Output the [x, y] coordinate of the center of the cell containing the given text.  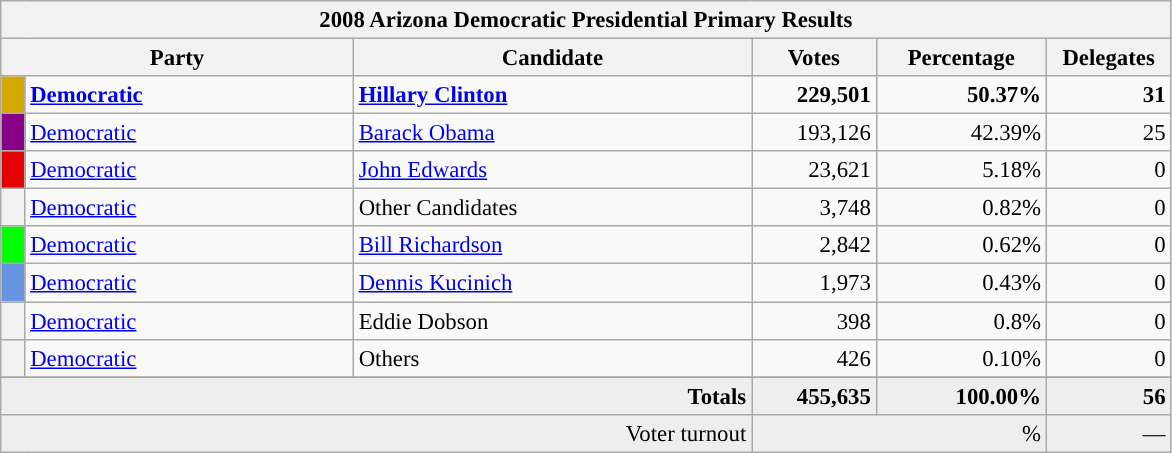
426 [814, 358]
193,126 [814, 133]
25 [1108, 133]
Voter turnout [376, 433]
0.10% [961, 358]
5.18% [961, 170]
Totals [376, 396]
1,973 [814, 283]
56 [1108, 396]
398 [814, 321]
Eddie Dobson [552, 321]
31 [1108, 95]
3,748 [814, 208]
Bill Richardson [552, 245]
42.39% [961, 133]
0.8% [961, 321]
0.82% [961, 208]
2008 Arizona Democratic Presidential Primary Results [586, 20]
229,501 [814, 95]
23,621 [814, 170]
Barack Obama [552, 133]
Votes [814, 58]
0.43% [961, 283]
0.62% [961, 245]
Dennis Kucinich [552, 283]
455,635 [814, 396]
Percentage [961, 58]
2,842 [814, 245]
100.00% [961, 396]
Others [552, 358]
% [900, 433]
Other Candidates [552, 208]
50.37% [961, 95]
Candidate [552, 58]
Delegates [1108, 58]
Party [178, 58]
Hillary Clinton [552, 95]
John Edwards [552, 170]
— [1108, 433]
